Return (x, y) of the center of cell containing provided text 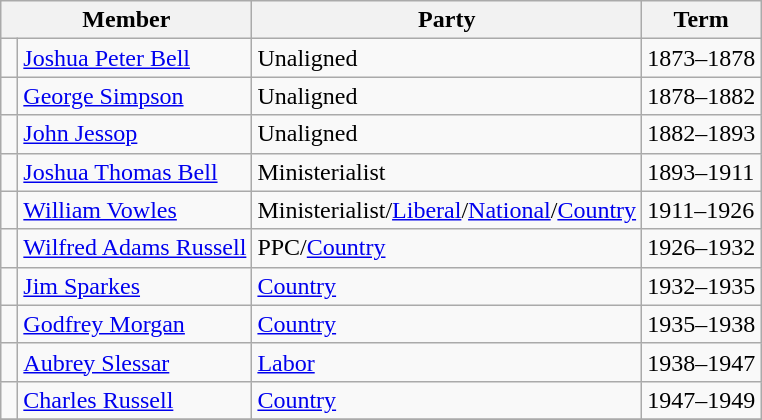
Jim Sparkes (135, 286)
William Vowles (135, 210)
Ministerialist (447, 172)
John Jessop (135, 134)
1926–1932 (702, 248)
1947–1949 (702, 400)
Term (702, 20)
Party (447, 20)
1893–1911 (702, 172)
Godfrey Morgan (135, 324)
PPC/Country (447, 248)
Wilfred Adams Russell (135, 248)
1932–1935 (702, 286)
1935–1938 (702, 324)
1911–1926 (702, 210)
Joshua Peter Bell (135, 58)
1878–1882 (702, 96)
Charles Russell (135, 400)
Ministerialist/Liberal/National/Country (447, 210)
Labor (447, 362)
Joshua Thomas Bell (135, 172)
George Simpson (135, 96)
Aubrey Slessar (135, 362)
Member (126, 20)
1938–1947 (702, 362)
1882–1893 (702, 134)
1873–1878 (702, 58)
